From the cell containing the given text, extract its center point as [X, Y] coordinate. 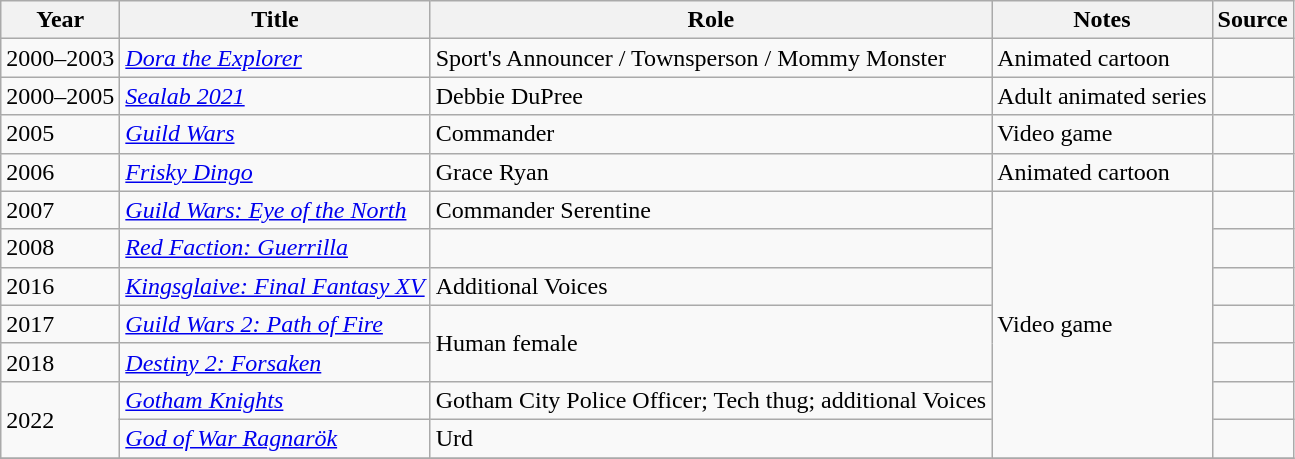
2018 [60, 362]
Guild Wars: Eye of the North [275, 210]
2005 [60, 134]
Commander [711, 134]
2022 [60, 419]
Notes [1102, 20]
Guild Wars [275, 134]
Title [275, 20]
Commander Serentine [711, 210]
Human female [711, 343]
2008 [60, 248]
Adult animated series [1102, 96]
Gotham Knights [275, 400]
Year [60, 20]
Urd [711, 438]
Additional Voices [711, 286]
2000–2003 [60, 58]
Kingsglaive: Final Fantasy XV [275, 286]
2006 [60, 172]
Sealab 2021 [275, 96]
Destiny 2: Forsaken [275, 362]
Red Faction: Guerrilla [275, 248]
God of War Ragnarök [275, 438]
Guild Wars 2: Path of Fire [275, 324]
2000–2005 [60, 96]
2017 [60, 324]
2007 [60, 210]
Frisky Dingo [275, 172]
Sport's Announcer / Townsperson / Mommy Monster [711, 58]
Gotham City Police Officer; Tech thug; additional Voices [711, 400]
Role [711, 20]
Debbie DuPree [711, 96]
Source [1252, 20]
Grace Ryan [711, 172]
2016 [60, 286]
Dora the Explorer [275, 58]
